Return [X, Y] of the center of cell containing provided text 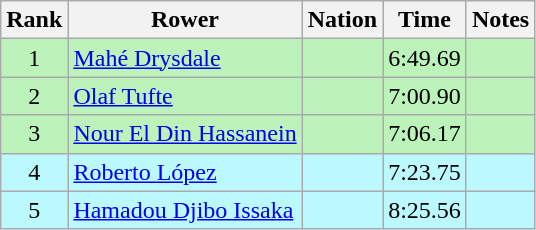
Rank [34, 20]
Roberto López [185, 172]
5 [34, 210]
4 [34, 172]
Hamadou Djibo Issaka [185, 210]
Rower [185, 20]
Nour El Din Hassanein [185, 134]
7:06.17 [425, 134]
Mahé Drysdale [185, 58]
Olaf Tufte [185, 96]
6:49.69 [425, 58]
Time [425, 20]
Nation [342, 20]
7:23.75 [425, 172]
1 [34, 58]
Notes [500, 20]
7:00.90 [425, 96]
3 [34, 134]
8:25.56 [425, 210]
2 [34, 96]
